Detect which cell encompasses the target text, then output its (X, Y) center coordinate. 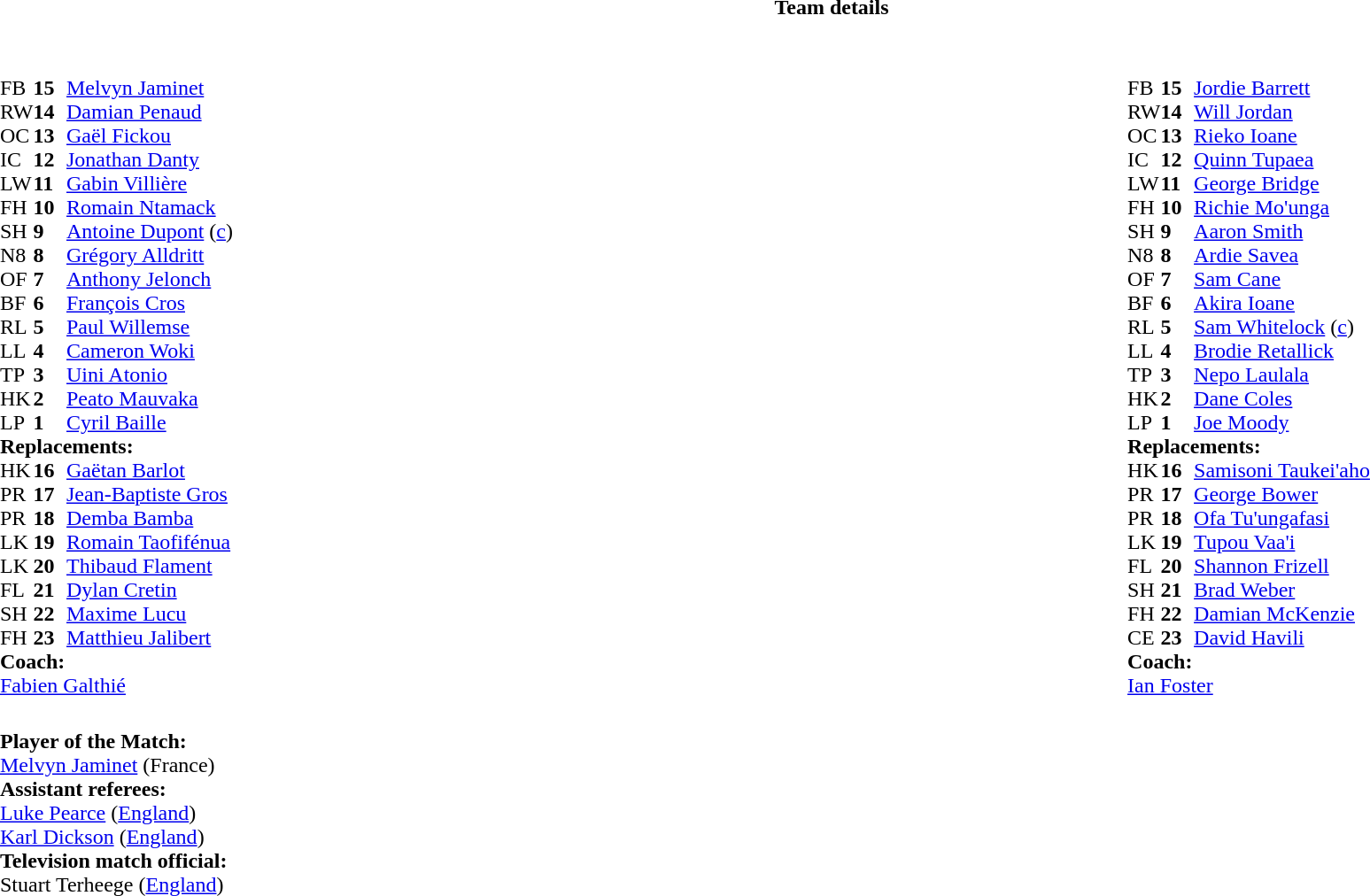
Cameron Woki (150, 351)
Melvyn Jaminet (150, 89)
Gaël Fickou (150, 136)
Jean-Baptiste Gros (150, 494)
Uini Atonio (150, 375)
Samisoni Taukei'aho (1282, 471)
Damian Penaud (150, 112)
Thibaud Flament (150, 567)
Joe Moody (1282, 423)
Anthony Jelonch (150, 280)
François Cros (150, 303)
Matthieu Jalibert (150, 637)
Dylan Cretin (150, 590)
Sam Cane (1282, 280)
Quinn Tupaea (1282, 159)
Damian McKenzie (1282, 614)
Romain Taofifénua (150, 542)
Nepo Laulala (1282, 375)
Sam Whitelock (c) (1282, 328)
Brodie Retallick (1282, 351)
Romain Ntamack (150, 207)
Cyril Baille (150, 423)
Ardie Savea (1282, 255)
Grégory Alldritt (150, 255)
CE (1144, 637)
Gabin Villière (150, 184)
George Bridge (1282, 184)
Shannon Frizell (1282, 567)
Will Jordan (1282, 112)
Paul Willemse (150, 328)
Jordie Barrett (1282, 89)
Gaëtan Barlot (150, 471)
Brad Weber (1282, 590)
Tupou Vaa'i (1282, 542)
George Bower (1282, 494)
Aaron Smith (1282, 232)
Rieko Ioane (1282, 136)
Richie Mo'unga (1282, 207)
Dane Coles (1282, 398)
Ian Foster (1249, 685)
Ofa Tu'ungafasi (1282, 519)
David Havili (1282, 637)
Akira Ioane (1282, 303)
Peato Mauvaka (150, 398)
Jonathan Danty (150, 159)
Maxime Lucu (150, 614)
Antoine Dupont (c) (150, 232)
Fabien Galthié (117, 685)
Demba Bamba (150, 519)
